Search for the cell housing the specified text and yield its [x, y] center coordinate. 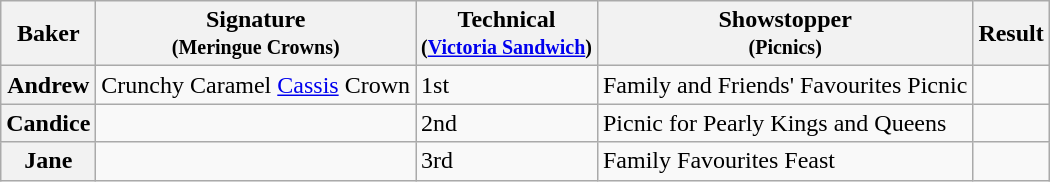
Signature(Meringue Crowns) [256, 34]
Family and Friends' Favourites Picnic [784, 85]
Crunchy Caramel Cassis Crown [256, 85]
Picnic for Pearly Kings and Queens [784, 123]
3rd [507, 161]
Baker [48, 34]
Jane [48, 161]
Family Favourites Feast [784, 161]
Technical(Victoria Sandwich) [507, 34]
Andrew [48, 85]
Result [1011, 34]
2nd [507, 123]
1st [507, 85]
Candice [48, 123]
Showstopper(Picnics) [784, 34]
